Locate the cell with the specified text and output its (x, y) center coordinate. 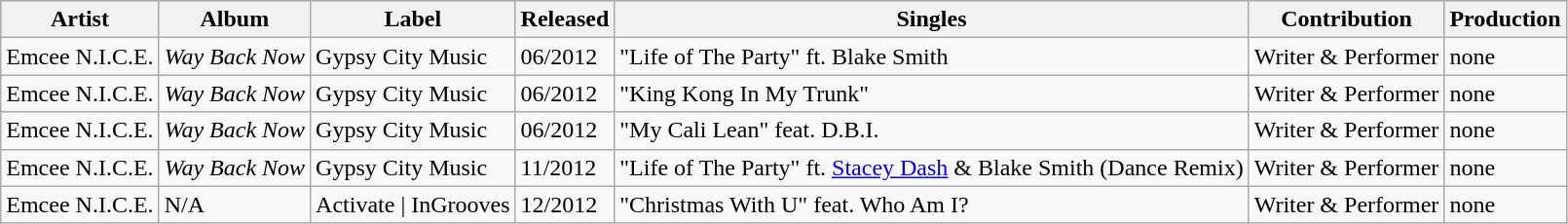
N/A (234, 205)
"Christmas With U" feat. Who Am I? (931, 205)
12/2012 (565, 205)
"My Cali Lean" feat. D.B.I. (931, 131)
Activate | InGrooves (413, 205)
Contribution (1346, 19)
Singles (931, 19)
"King Kong In My Trunk" (931, 93)
11/2012 (565, 168)
Production (1506, 19)
Artist (80, 19)
"Life of The Party" ft. Blake Smith (931, 56)
"Life of The Party" ft. Stacey Dash & Blake Smith (Dance Remix) (931, 168)
Album (234, 19)
Released (565, 19)
Label (413, 19)
